Return (X, Y) of the center of cell containing provided text 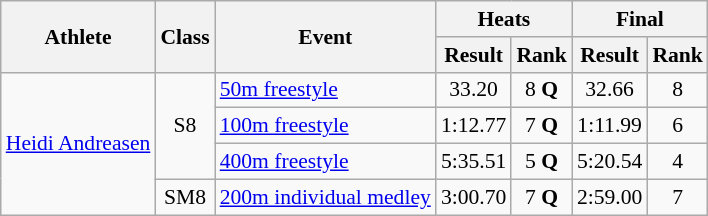
100m freestyle (326, 126)
32.66 (610, 90)
7 (678, 197)
400m freestyle (326, 162)
5:35.51 (474, 162)
S8 (184, 126)
1:12.77 (474, 126)
Athlete (78, 36)
3:00.70 (474, 197)
Final (640, 19)
1:11.99 (610, 126)
8 (678, 90)
33.20 (474, 90)
5:20.54 (610, 162)
8 Q (542, 90)
Heats (504, 19)
5 Q (542, 162)
4 (678, 162)
2:59.00 (610, 197)
50m freestyle (326, 90)
6 (678, 126)
Event (326, 36)
Heidi Andreasen (78, 143)
Class (184, 36)
200m individual medley (326, 197)
SM8 (184, 197)
